Capture the cell that displays the provided text and extract its [X, Y] central coordinate. 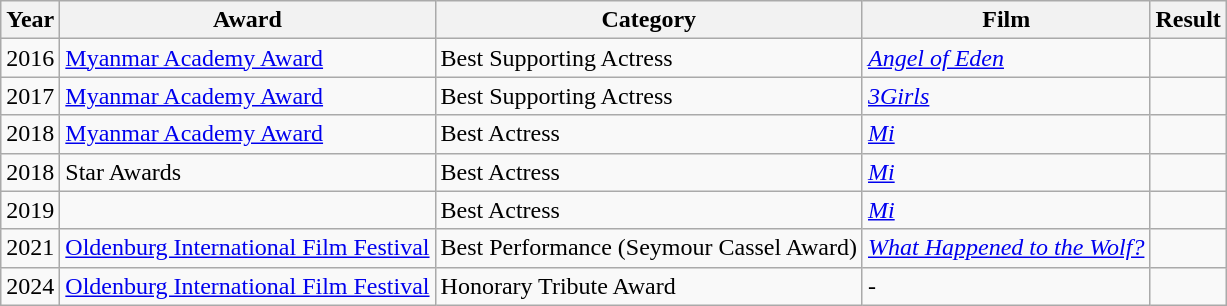
Award [248, 20]
Honorary Tribute Award [648, 286]
2016 [30, 58]
2021 [30, 248]
What Happened to the Wolf? [1006, 248]
Result [1188, 20]
- [1006, 286]
2019 [30, 210]
2017 [30, 96]
2024 [30, 286]
Angel of Eden [1006, 58]
Year [30, 20]
Category [648, 20]
3Girls [1006, 96]
Best Performance (Seymour Cassel Award) [648, 248]
Film [1006, 20]
Star Awards [248, 172]
